Determine the [X, Y] coordinate at the center of the cell enclosing the given text.  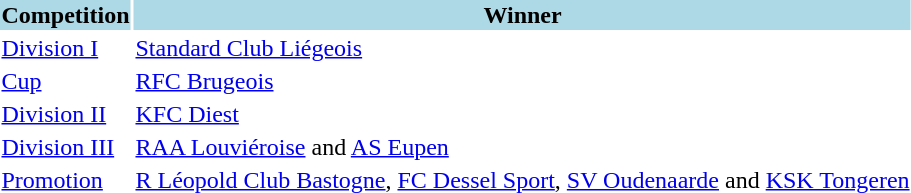
KFC Diest [522, 114]
Standard Club Liégeois [522, 48]
Division II [66, 114]
Competition [66, 15]
Cup [66, 81]
RFC Brugeois [522, 81]
RAA Louviéroise and AS Eupen [522, 147]
Division III [66, 147]
Winner [522, 15]
Division I [66, 48]
